Locate the cell with the specified text and output its [X, Y] center coordinate. 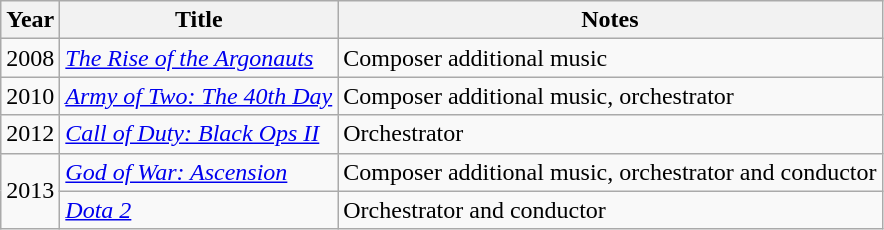
Call of Duty: Black Ops II [199, 134]
2008 [30, 58]
Title [199, 20]
2010 [30, 96]
God of War: Ascension [199, 172]
The Rise of the Argonauts [199, 58]
Composer additional music, orchestrator and conductor [610, 172]
Orchestrator [610, 134]
Army of Two: The 40th Day [199, 96]
Composer additional music [610, 58]
Year [30, 20]
2012 [30, 134]
2013 [30, 191]
Composer additional music, orchestrator [610, 96]
Notes [610, 20]
Orchestrator and conductor [610, 210]
Dota 2 [199, 210]
